Extract the [x, y] coordinate from the center of the cell holding the provided text.  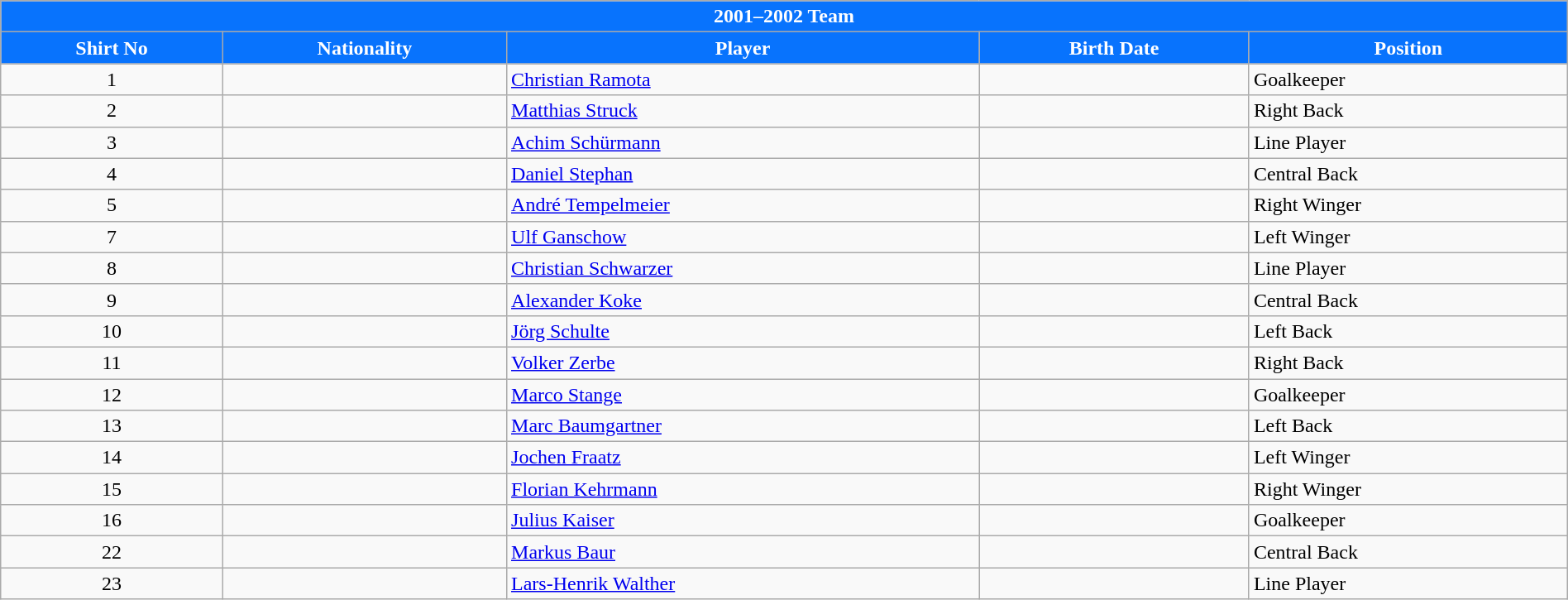
3 [112, 142]
André Tempelmeier [743, 205]
11 [112, 362]
Marc Baumgartner [743, 426]
Marco Stange [743, 395]
Daniel Stephan [743, 174]
Matthias Struck [743, 111]
2001–2002 Team [784, 17]
Markus Baur [743, 552]
23 [112, 583]
Jochen Fraatz [743, 458]
Lars-Henrik Walther [743, 583]
Ulf Ganschow [743, 237]
Achim Schürmann [743, 142]
Birth Date [1115, 48]
10 [112, 331]
14 [112, 458]
Jörg Schulte [743, 331]
5 [112, 205]
13 [112, 426]
7 [112, 237]
Julius Kaiser [743, 521]
1 [112, 79]
2 [112, 111]
22 [112, 552]
Nationality [364, 48]
Christian Ramota [743, 79]
Shirt No [112, 48]
12 [112, 395]
Christian Schwarzer [743, 268]
Alexander Koke [743, 300]
16 [112, 521]
4 [112, 174]
8 [112, 268]
Volker Zerbe [743, 362]
15 [112, 489]
Player [743, 48]
Florian Kehrmann [743, 489]
9 [112, 300]
Position [1408, 48]
